Pinpoint the cell where the given text exists, returning its [X, Y] midpoint coordinate. 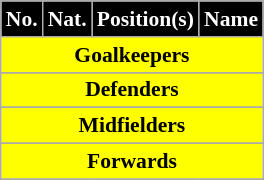
Midfielders [132, 126]
Defenders [132, 90]
Goalkeepers [132, 55]
No. [22, 19]
Forwards [132, 162]
Name [231, 19]
Nat. [68, 19]
Position(s) [146, 19]
